Locate the cell with the specified text and output its (X, Y) center coordinate. 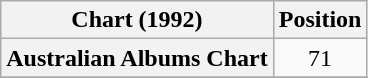
Position (320, 20)
71 (320, 58)
Chart (1992) (137, 20)
Australian Albums Chart (137, 58)
